Provide the (x, y) coordinate of the cell's center where the given text is located.  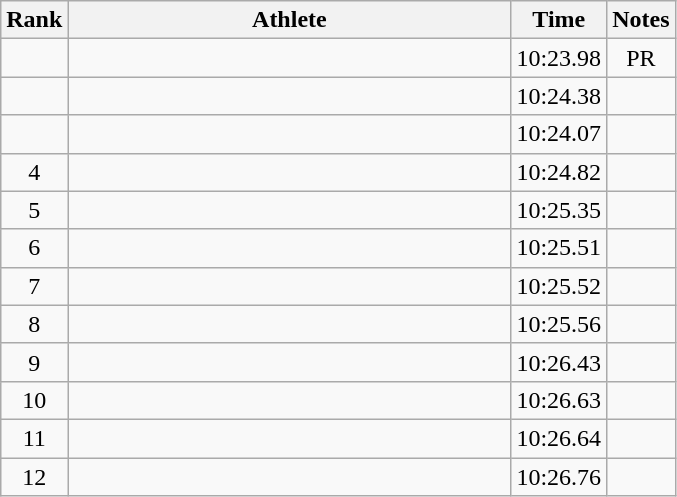
10:24.07 (559, 134)
10:26.43 (559, 362)
10:25.56 (559, 324)
6 (34, 248)
10:25.52 (559, 286)
Notes (641, 20)
10 (34, 400)
10:26.64 (559, 438)
Athlete (290, 20)
10:23.98 (559, 58)
Time (559, 20)
9 (34, 362)
10:25.35 (559, 210)
11 (34, 438)
10:26.63 (559, 400)
12 (34, 477)
10:24.82 (559, 172)
5 (34, 210)
4 (34, 172)
PR (641, 58)
7 (34, 286)
10:25.51 (559, 248)
10:26.76 (559, 477)
8 (34, 324)
10:24.38 (559, 96)
Rank (34, 20)
